For the text-containing cell, return its midpoint in (x, y) coordinate format. 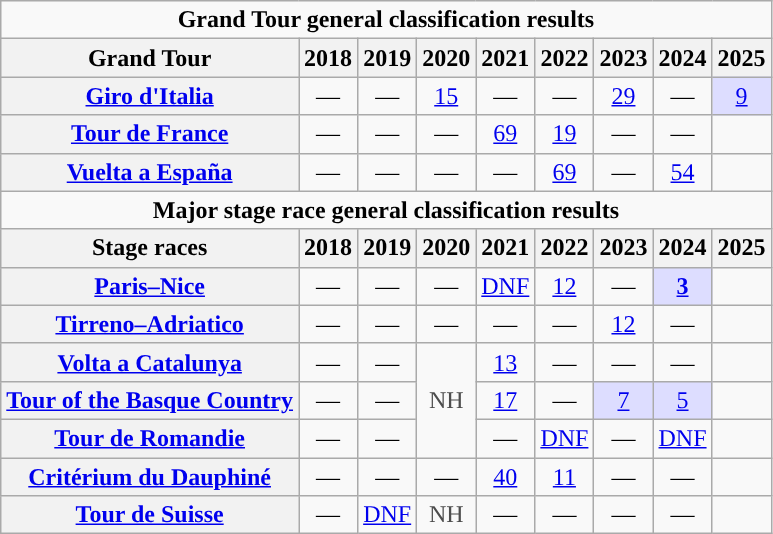
29 (624, 96)
5 (682, 400)
Critérium du Dauphiné (150, 477)
Tour de Suisse (150, 515)
40 (506, 477)
Tour de Romandie (150, 438)
15 (446, 96)
13 (506, 362)
Tour de France (150, 134)
54 (682, 172)
11 (564, 477)
Paris–Nice (150, 286)
Vuelta a España (150, 172)
7 (624, 400)
17 (506, 400)
Tour of the Basque Country (150, 400)
Giro d'Italia (150, 96)
Tirreno–Adriatico (150, 324)
3 (682, 286)
Volta a Catalunya (150, 362)
Major stage race general classification results (386, 210)
Grand Tour general classification results (386, 20)
Grand Tour (150, 58)
Stage races (150, 248)
9 (742, 96)
19 (564, 134)
